Return (x, y) of the center of cell containing provided text 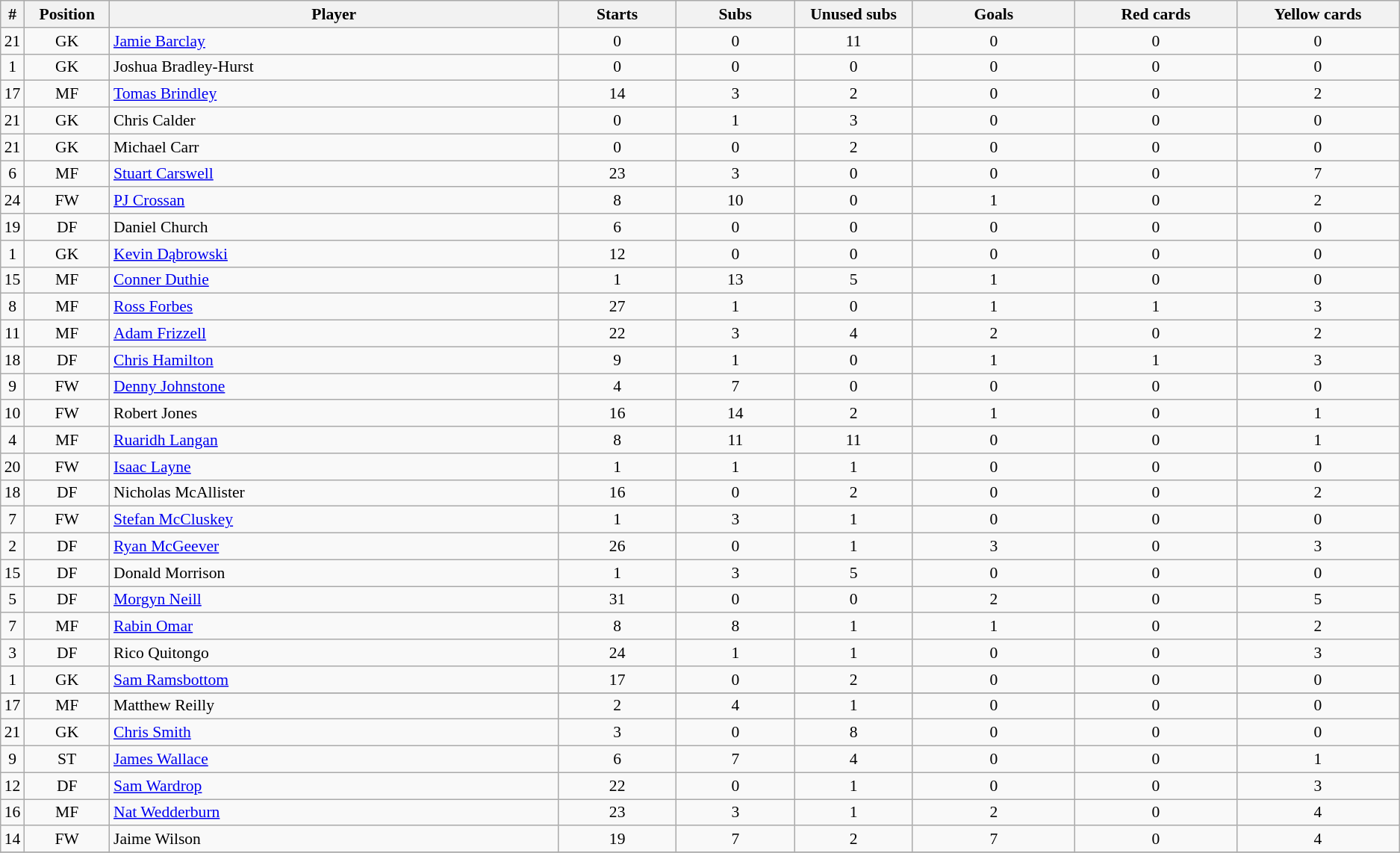
Player (335, 14)
20 (13, 467)
Adam Frizzell (335, 334)
Subs (735, 14)
Chris Hamilton (335, 360)
Red cards (1156, 14)
Yellow cards (1317, 14)
Daniel Church (335, 227)
Goals (993, 14)
Starts (617, 14)
Jaime Wilson (335, 840)
Nicholas McAllister (335, 493)
Conner Duthie (335, 280)
Chris Smith (335, 733)
Robert Jones (335, 414)
Jamie Barclay (335, 41)
Joshua Bradley-Hurst (335, 67)
Chris Calder (335, 121)
# (13, 14)
James Wallace (335, 760)
Tomas Brindley (335, 94)
31 (617, 600)
Ross Forbes (335, 307)
Stefan McCluskey (335, 520)
26 (617, 547)
Rabin Omar (335, 627)
Morgyn Neill (335, 600)
ST (67, 760)
PJ Crossan (335, 201)
Sam Wardrop (335, 786)
Ruaridh Langan (335, 440)
Ryan McGeever (335, 547)
Unused subs (854, 14)
27 (617, 307)
Nat Wedderburn (335, 813)
Stuart Carswell (335, 174)
Kevin Dąbrowski (335, 254)
Isaac Layne (335, 467)
Rico Quitongo (335, 653)
Donald Morrison (335, 573)
Michael Carr (335, 147)
Denny Johnstone (335, 387)
Matthew Reilly (335, 706)
Position (67, 14)
13 (735, 280)
Sam Ramsbottom (335, 680)
